Scan for the cell matching the given text and deliver its (x, y) coordinate at center. 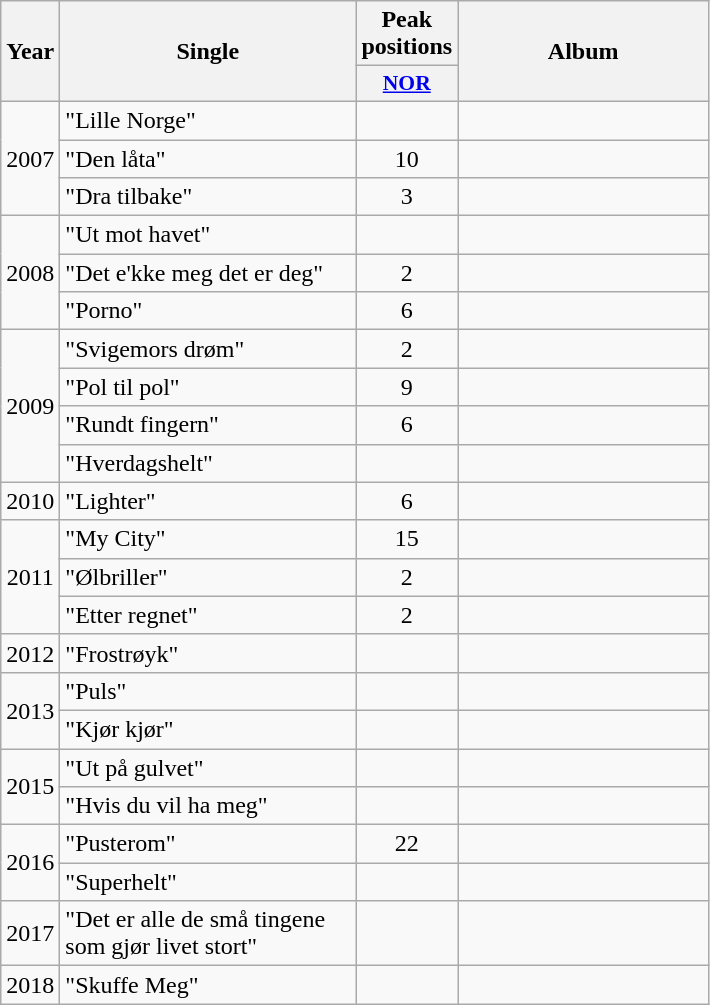
"Puls" (208, 691)
2018 (30, 985)
9 (407, 387)
"Skuffe Meg" (208, 985)
2009 (30, 406)
Album (584, 52)
15 (407, 539)
2016 (30, 863)
2012 (30, 653)
2013 (30, 710)
22 (407, 844)
"Frostrøyk" (208, 653)
"Det e'kke meg det er deg" (208, 273)
"Hverdagshelt" (208, 463)
2010 (30, 501)
Peak positions (407, 34)
10 (407, 159)
3 (407, 197)
2008 (30, 273)
"Etter regnet" (208, 615)
"Pusterom" (208, 844)
"Pol til pol" (208, 387)
"Ølbriller" (208, 577)
"Lille Norge" (208, 120)
2017 (30, 934)
Year (30, 52)
2011 (30, 577)
"Den låta" (208, 159)
2015 (30, 786)
"Svigemors drøm" (208, 349)
"Rundt fingern" (208, 425)
Single (208, 52)
"Hvis du vil ha meg" (208, 806)
"Kjør kjør" (208, 729)
"Ut på gulvet" (208, 767)
2007 (30, 158)
"Superhelt" (208, 882)
"Lighter" (208, 501)
"Porno" (208, 311)
"Det er alle de små tingene som gjør livet stort" (208, 934)
"My City" (208, 539)
"Dra tilbake" (208, 197)
"Ut mot havet" (208, 235)
NOR (407, 84)
